Provide the (x, y) coordinate of the cell's center where the given text is located.  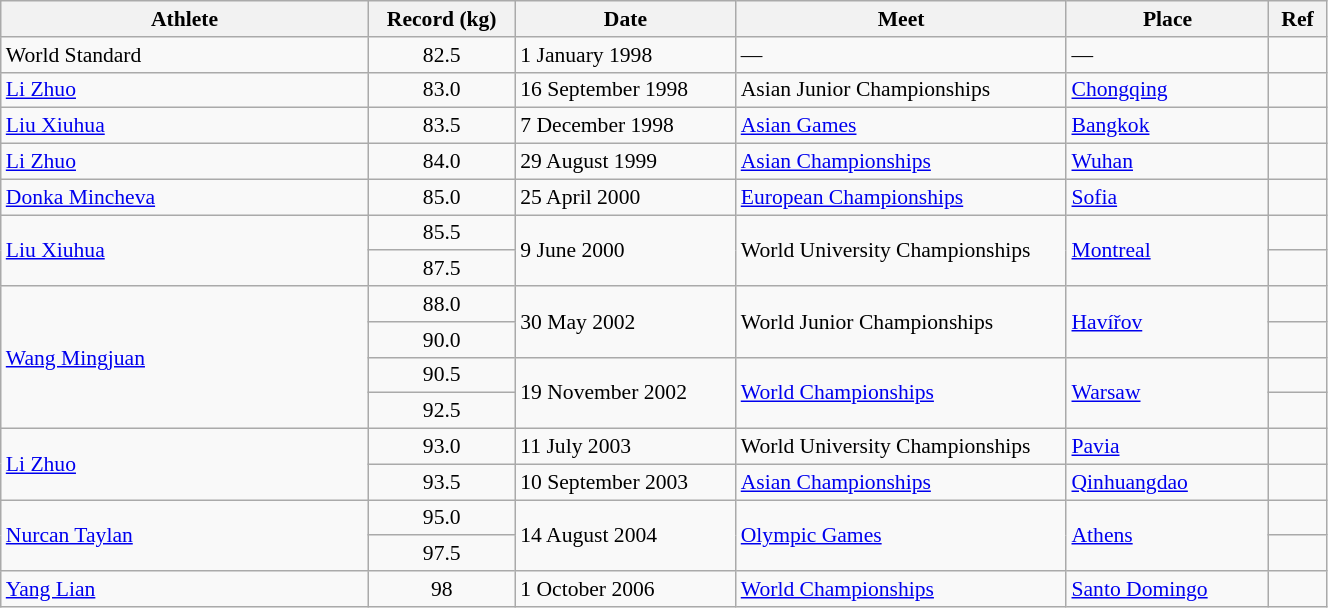
Place (1167, 19)
1 October 2006 (625, 589)
Date (625, 19)
Pavia (1167, 447)
10 September 2003 (625, 482)
93.0 (442, 447)
Ref (1298, 19)
Athens (1167, 536)
84.0 (442, 162)
9 June 2000 (625, 250)
85.0 (442, 197)
16 September 1998 (625, 90)
Asian Junior Championships (902, 90)
82.5 (442, 55)
7 December 1998 (625, 126)
Nurcan Taylan (184, 536)
90.5 (442, 375)
1 January 1998 (625, 55)
Montreal (1167, 250)
Chongqing (1167, 90)
Olympic Games (902, 536)
85.5 (442, 233)
Athlete (184, 19)
88.0 (442, 304)
Wuhan (1167, 162)
83.0 (442, 90)
World Junior Championships (902, 322)
97.5 (442, 554)
Yang Lian (184, 589)
25 April 2000 (625, 197)
83.5 (442, 126)
World Standard (184, 55)
Record (kg) (442, 19)
Bangkok (1167, 126)
Sofia (1167, 197)
92.5 (442, 411)
19 November 2002 (625, 392)
14 August 2004 (625, 536)
Havířov (1167, 322)
87.5 (442, 269)
European Championships (902, 197)
95.0 (442, 518)
Wang Mingjuan (184, 357)
Meet (902, 19)
Donka Mincheva (184, 197)
Warsaw (1167, 392)
Santo Domingo (1167, 589)
11 July 2003 (625, 447)
90.0 (442, 340)
Qinhuangdao (1167, 482)
29 August 1999 (625, 162)
Asian Games (902, 126)
98 (442, 589)
30 May 2002 (625, 322)
93.5 (442, 482)
